Detect which cell encompasses the target text, then output its [X, Y] center coordinate. 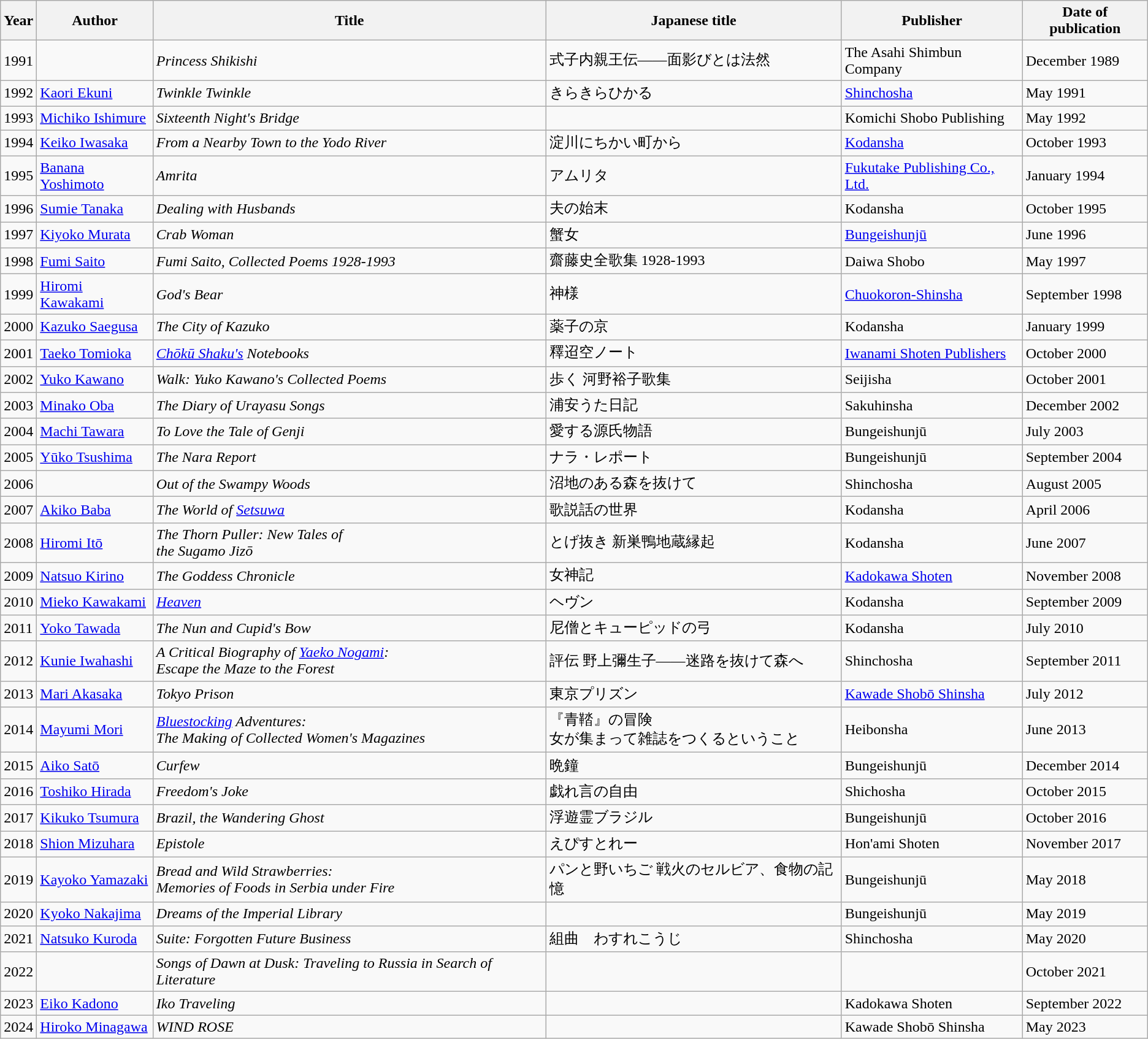
Kaori Ekuni [94, 93]
Sixteenth Night's Bridge [350, 118]
Hon'ami Shoten [932, 844]
July 2003 [1085, 432]
Iko Traveling [350, 1003]
September 1998 [1085, 294]
May 2020 [1085, 938]
Chuokoron-Shinsha [932, 294]
Dreams of the Imperial Library [350, 914]
May 1997 [1085, 261]
July 2012 [1085, 694]
組曲 わすれこうじ [694, 938]
May 2019 [1085, 914]
2018 [18, 844]
Mayumi Mori [94, 730]
September 2009 [1085, 602]
The City of Kazuko [350, 328]
October 2021 [1085, 972]
Twinkle Twinkle [350, 93]
齋藤史全歌集 1928-1993 [694, 261]
To Love the Tale of Genji [350, 432]
Keiko Iwasaka [94, 144]
2007 [18, 510]
The Asahi Shimbun Company [932, 60]
Kayoko Yamazaki [94, 880]
2024 [18, 1027]
2004 [18, 432]
Hiromi Itō [94, 542]
September 2011 [1085, 661]
Out of the Swampy Woods [350, 483]
Shichosha [932, 791]
尼僧とキューピッドの弓 [694, 628]
Bluestocking Adventures:The Making of Collected Women's Magazines [350, 730]
Komichi Shobo Publishing [932, 118]
Title [350, 21]
August 2005 [1085, 483]
歩く 河野裕子歌集 [694, 379]
2020 [18, 914]
Yuko Kawano [94, 379]
2019 [18, 880]
October 2015 [1085, 791]
June 2007 [1085, 542]
歌説話の世界 [694, 510]
えぴすとれー [694, 844]
Kikuko Tsumura [94, 818]
夫の始末 [694, 209]
Date of publication [1085, 21]
A Critical Biography of Yaeko Nogami:Escape the Maze to the Forest [350, 661]
Hiroko Minagawa [94, 1027]
Mieko Kawakami [94, 602]
Freedom's Joke [350, 791]
神様 [694, 294]
2000 [18, 328]
The Goddess Chronicle [350, 575]
Tokyo Prison [350, 694]
October 2000 [1085, 353]
パンと野いちご 戦火のセルビア、食物の記憶 [694, 880]
October 1995 [1085, 209]
2006 [18, 483]
Amrita [350, 175]
2008 [18, 542]
1997 [18, 236]
釋迢空ノート [694, 353]
Kyoko Nakajima [94, 914]
2012 [18, 661]
Michiko Ishimure [94, 118]
September 2022 [1085, 1003]
July 2010 [1085, 628]
2001 [18, 353]
1994 [18, 144]
The Nun and Cupid's Bow [350, 628]
きらきらひかる [694, 93]
Heaven [350, 602]
Machi Tawara [94, 432]
Publisher [932, 21]
ヘヴン [694, 602]
May 2023 [1085, 1027]
Natsuo Kirino [94, 575]
蟹女 [694, 236]
The Diary of Urayasu Songs [350, 406]
戯れ言の自由 [694, 791]
2014 [18, 730]
1991 [18, 60]
April 2006 [1085, 510]
浮遊霊ブラジル [694, 818]
東京プリズン [694, 694]
Akiko Baba [94, 510]
2023 [18, 1003]
浦安うた日記 [694, 406]
1996 [18, 209]
Crab Woman [350, 236]
Natsuko Kuroda [94, 938]
2022 [18, 972]
とげ抜き 新巣鴨地蔵縁起 [694, 542]
Kunie Iwahashi [94, 661]
2017 [18, 818]
Shion Mizuhara [94, 844]
December 1989 [1085, 60]
1999 [18, 294]
2005 [18, 458]
Daiwa Shobo [932, 261]
2016 [18, 791]
Songs of Dawn at Dusk: Traveling to Russia in Search of Literature [350, 972]
The World of Setsuwa [350, 510]
From a Nearby Town to the Yodo River [350, 144]
June 1996 [1085, 236]
Sumie Tanaka [94, 209]
2009 [18, 575]
ナラ・レポート [694, 458]
Suite: Forgotten Future Business [350, 938]
女神記 [694, 575]
Fukutake Publishing Co., Ltd. [932, 175]
The Thorn Puller: New Tales ofthe Sugamo Jizō [350, 542]
Yūko Tsushima [94, 458]
December 2014 [1085, 765]
1992 [18, 93]
Curfew [350, 765]
Iwanami Shoten Publishers [932, 353]
Kiyoko Murata [94, 236]
December 2002 [1085, 406]
October 2001 [1085, 379]
Sakuhinsha [932, 406]
2002 [18, 379]
May 2018 [1085, 880]
Mari Akasaka [94, 694]
October 1993 [1085, 144]
2013 [18, 694]
2011 [18, 628]
Brazil, the Wandering Ghost [350, 818]
Bread and Wild Strawberries:Memories of Foods in Serbia under Fire [350, 880]
Epistole [350, 844]
Japanese title [694, 21]
愛する源氏物語 [694, 432]
評伝 野上彌生子――迷路を抜けて森へ [694, 661]
November 2017 [1085, 844]
Heibonsha [932, 730]
October 2016 [1085, 818]
May 1991 [1085, 93]
November 2008 [1085, 575]
Taeko Tomioka [94, 353]
1998 [18, 261]
Yoko Tawada [94, 628]
Seijisha [932, 379]
June 2013 [1085, 730]
Chōkū Shaku's Notebooks [350, 353]
The Nara Report [350, 458]
Aiko Satō [94, 765]
Year [18, 21]
God's Bear [350, 294]
Fumi Saito [94, 261]
2015 [18, 765]
May 1992 [1085, 118]
沼地のある森を抜けて [694, 483]
Eiko Kadono [94, 1003]
January 1999 [1085, 328]
WIND ROSE [350, 1027]
『青鞜』の冒険女が集まって雑誌をつくるということ [694, 730]
1995 [18, 175]
1993 [18, 118]
2021 [18, 938]
淀川にちかい町から [694, 144]
Fumi Saito, Collected Poems 1928-1993 [350, 261]
晩鐘 [694, 765]
2003 [18, 406]
式子内親王伝――面影びとは法然 [694, 60]
Walk: Yuko Kawano's Collected Poems [350, 379]
Author [94, 21]
Minako Oba [94, 406]
September 2004 [1085, 458]
Kazuko Saegusa [94, 328]
アムリタ [694, 175]
Toshiko Hirada [94, 791]
Princess Shikishi [350, 60]
Banana Yoshimoto [94, 175]
Hiromi Kawakami [94, 294]
薬子の京 [694, 328]
2010 [18, 602]
January 1994 [1085, 175]
Dealing with Husbands [350, 209]
